From the cell containing the given text, extract its center point as [X, Y] coordinate. 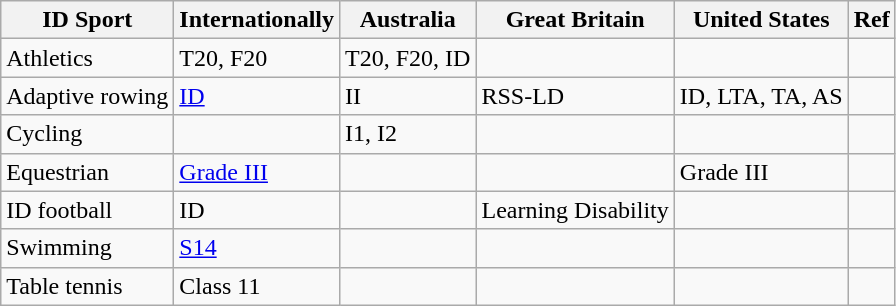
Athletics [88, 58]
Class 11 [257, 286]
Internationally [257, 20]
Table tennis [88, 286]
I1, I2 [408, 134]
II [408, 96]
ID football [88, 210]
ID, LTA, TA, AS [761, 96]
Great Britain [575, 20]
Cycling [88, 134]
Equestrian [88, 172]
United States [761, 20]
Adaptive rowing [88, 96]
Swimming [88, 248]
T20, F20 [257, 58]
T20, F20, ID [408, 58]
S14 [257, 248]
Ref [872, 20]
Australia [408, 20]
ID Sport [88, 20]
RSS-LD [575, 96]
Learning Disability [575, 210]
